From the cell containing the given text, extract its center point as (x, y) coordinate. 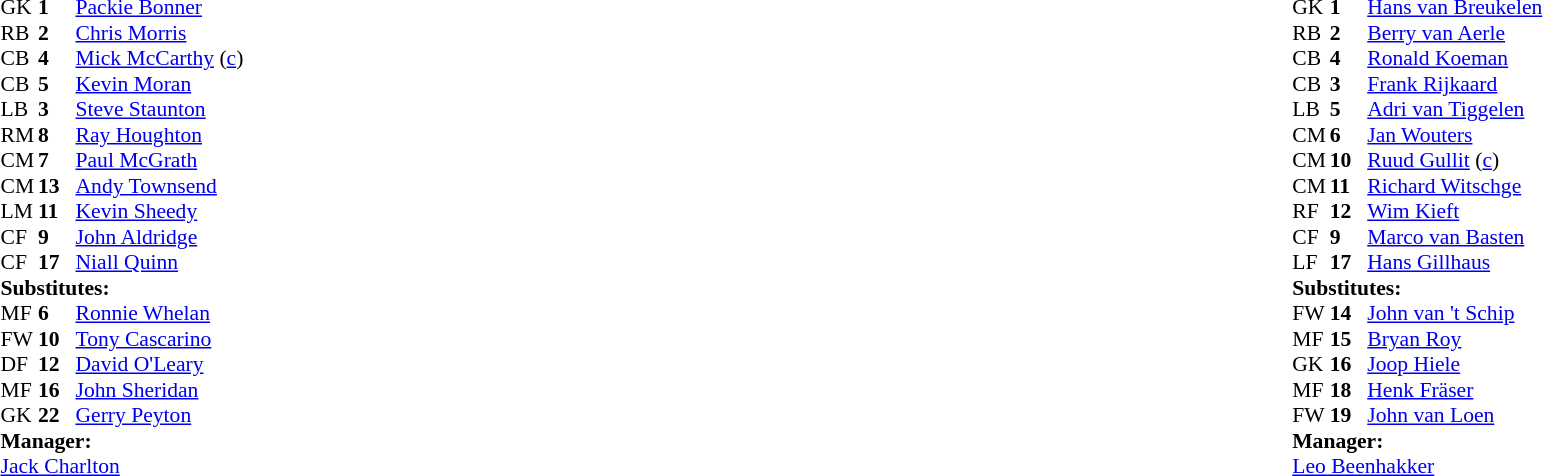
John Sheridan (160, 390)
Wim Kieft (1454, 211)
Andy Townsend (160, 186)
Ronald Koeman (1454, 59)
RF (1311, 211)
19 (1349, 415)
7 (57, 161)
Jan Wouters (1454, 135)
Berry van Aerle (1454, 33)
Joop Hiele (1454, 365)
Ray Houghton (160, 135)
Bryan Roy (1454, 339)
David O'Leary (160, 365)
LF (1311, 263)
Chris Morris (160, 33)
Ronnie Whelan (160, 313)
Frank Rijkaard (1454, 84)
Kevin Moran (160, 84)
Adri van Tiggelen (1454, 109)
John van 't Schip (1454, 313)
John van Loen (1454, 415)
13 (57, 186)
Hans Gillhaus (1454, 263)
Kevin Sheedy (160, 211)
15 (1349, 339)
Tony Cascarino (160, 339)
Mick McCarthy (c) (160, 59)
8 (57, 135)
Steve Staunton (160, 109)
Paul McGrath (160, 161)
Niall Quinn (160, 263)
DF (19, 365)
LM (19, 211)
Gerry Peyton (160, 415)
RM (19, 135)
Marco van Basten (1454, 237)
18 (1349, 390)
22 (57, 415)
John Aldridge (160, 237)
Ruud Gullit (c) (1454, 161)
Richard Witschge (1454, 186)
Henk Fräser (1454, 390)
14 (1349, 313)
